Search for the cell housing the specified text and yield its [X, Y] center coordinate. 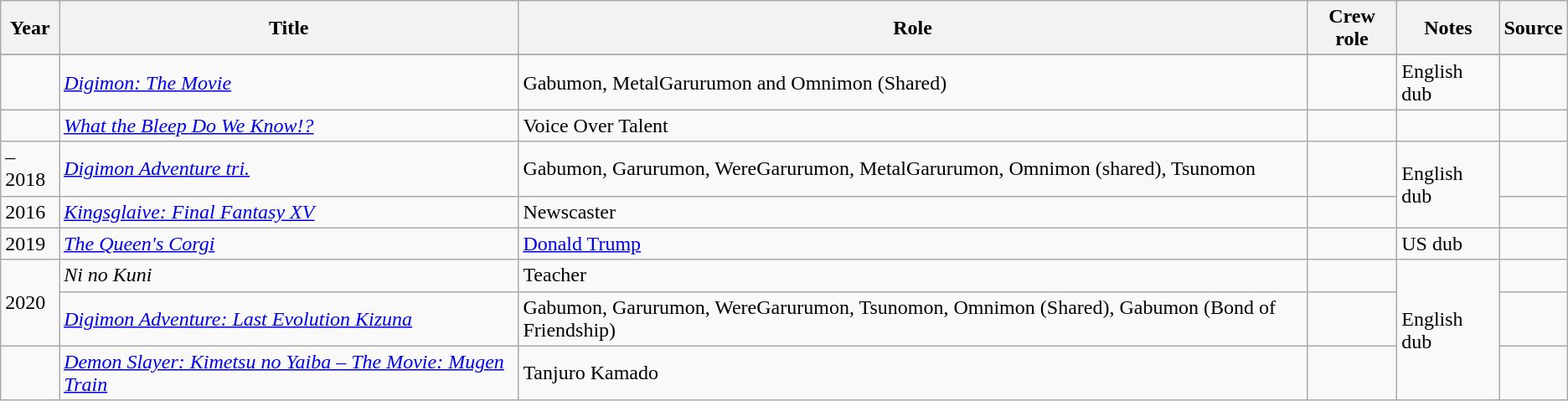
2016 [30, 212]
The Queen's Corgi [289, 244]
Title [289, 28]
2020 [30, 303]
US dub [1448, 244]
Gabumon, Garurumon, WereGarurumon, MetalGarurumon, Omnimon (shared), Tsunomon [913, 169]
Crew role [1352, 28]
2019 [30, 244]
Tanjuro Kamado [913, 373]
Role [913, 28]
Digimon Adventure: Last Evolution Kizuna [289, 318]
Donald Trump [913, 244]
Gabumon, Garurumon, WereGarurumon, Tsunomon, Omnimon (Shared), Gabumon (Bond of Friendship) [913, 318]
Digimon Adventure tri. [289, 169]
Gabumon, MetalGarurumon and Omnimon (Shared) [913, 82]
Teacher [913, 275]
Ni no Kuni [289, 275]
Notes [1448, 28]
Voice Over Talent [913, 126]
Newscaster [913, 212]
What the Bleep Do We Know!? [289, 126]
Demon Slayer: Kimetsu no Yaiba – The Movie: Mugen Train [289, 373]
Kingsglaive: Final Fantasy XV [289, 212]
–2018 [30, 169]
Digimon: The Movie [289, 82]
Year [30, 28]
Source [1533, 28]
